Identify which cell holds the provided text, then report its [X, Y] central coordinate. 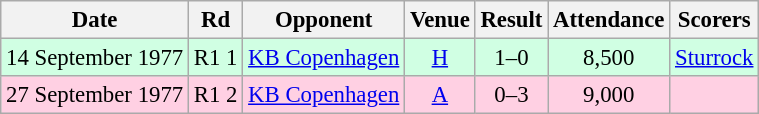
H [440, 58]
0–3 [512, 95]
Rd [216, 20]
R1 1 [216, 58]
R1 2 [216, 95]
Sturrock [714, 58]
Result [512, 20]
Attendance [609, 20]
14 September 1977 [95, 58]
9,000 [609, 95]
Venue [440, 20]
A [440, 95]
Date [95, 20]
8,500 [609, 58]
27 September 1977 [95, 95]
1–0 [512, 58]
Scorers [714, 20]
Opponent [324, 20]
